Output the [x, y] coordinate of the center of the cell containing the given text.  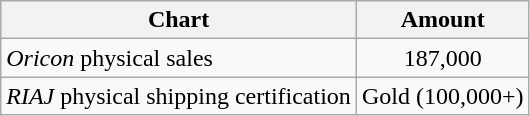
RIAJ physical shipping certification [179, 96]
Chart [179, 20]
187,000 [442, 58]
Amount [442, 20]
Oricon physical sales [179, 58]
Gold (100,000+) [442, 96]
